Capture the cell that displays the provided text and extract its [X, Y] central coordinate. 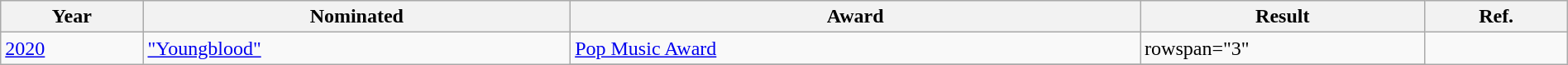
Pop Music Award [855, 48]
Year [72, 17]
Award [855, 17]
2020 [72, 48]
Ref. [1496, 17]
Result [1283, 17]
Nominated [357, 17]
"Youngblood" [357, 48]
rowspan="3" [1283, 48]
